Capture the cell that displays the provided text and extract its (X, Y) central coordinate. 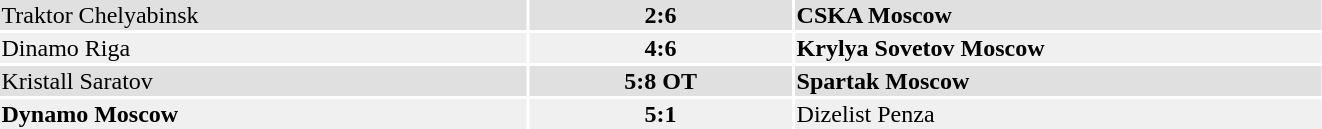
Dynamo Moscow (263, 114)
Spartak Moscow (1058, 81)
Traktor Chelyabinsk (263, 15)
Krylya Sovetov Moscow (1058, 48)
Dizelist Penza (1058, 114)
Kristall Saratov (263, 81)
Dinamo Riga (263, 48)
5:1 (660, 114)
5:8 OT (660, 81)
CSKA Moscow (1058, 15)
4:6 (660, 48)
2:6 (660, 15)
